Return the [X, Y] coordinate for the center point of the cell that contains the specified text.  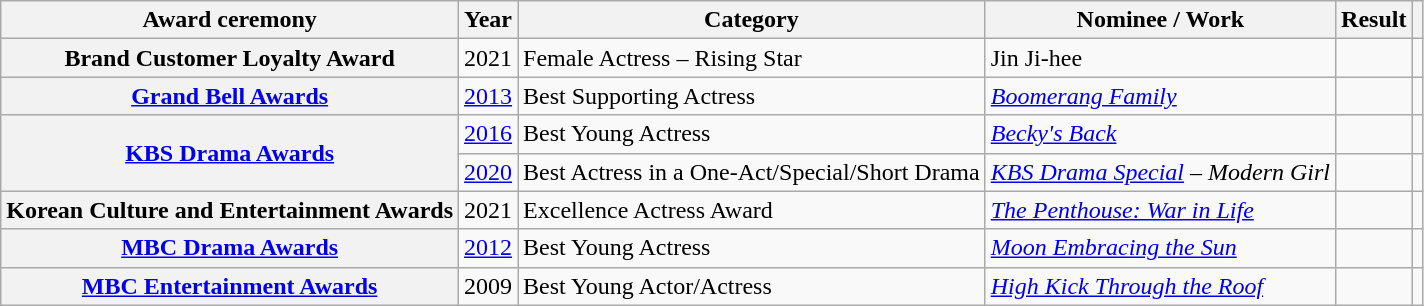
2012 [488, 248]
Best Supporting Actress [752, 96]
Best Actress in a One-Act/Special/Short Drama [752, 172]
Becky's Back [1160, 134]
Year [488, 20]
2016 [488, 134]
MBC Entertainment Awards [230, 286]
Nominee / Work [1160, 20]
Excellence Actress Award [752, 210]
KBS Drama Awards [230, 153]
MBC Drama Awards [230, 248]
Female Actress – Rising Star [752, 58]
Moon Embracing the Sun [1160, 248]
2020 [488, 172]
Award ceremony [230, 20]
Jin Ji-hee [1160, 58]
Korean Culture and Entertainment Awards [230, 210]
2009 [488, 286]
Category [752, 20]
Boomerang Family [1160, 96]
Result [1374, 20]
High Kick Through the Roof [1160, 286]
KBS Drama Special – Modern Girl [1160, 172]
Best Young Actor/Actress [752, 286]
Brand Customer Loyalty Award [230, 58]
The Penthouse: War in Life [1160, 210]
2013 [488, 96]
Grand Bell Awards [230, 96]
